Determine the [X, Y] coordinate at the center of the cell enclosing the given text.  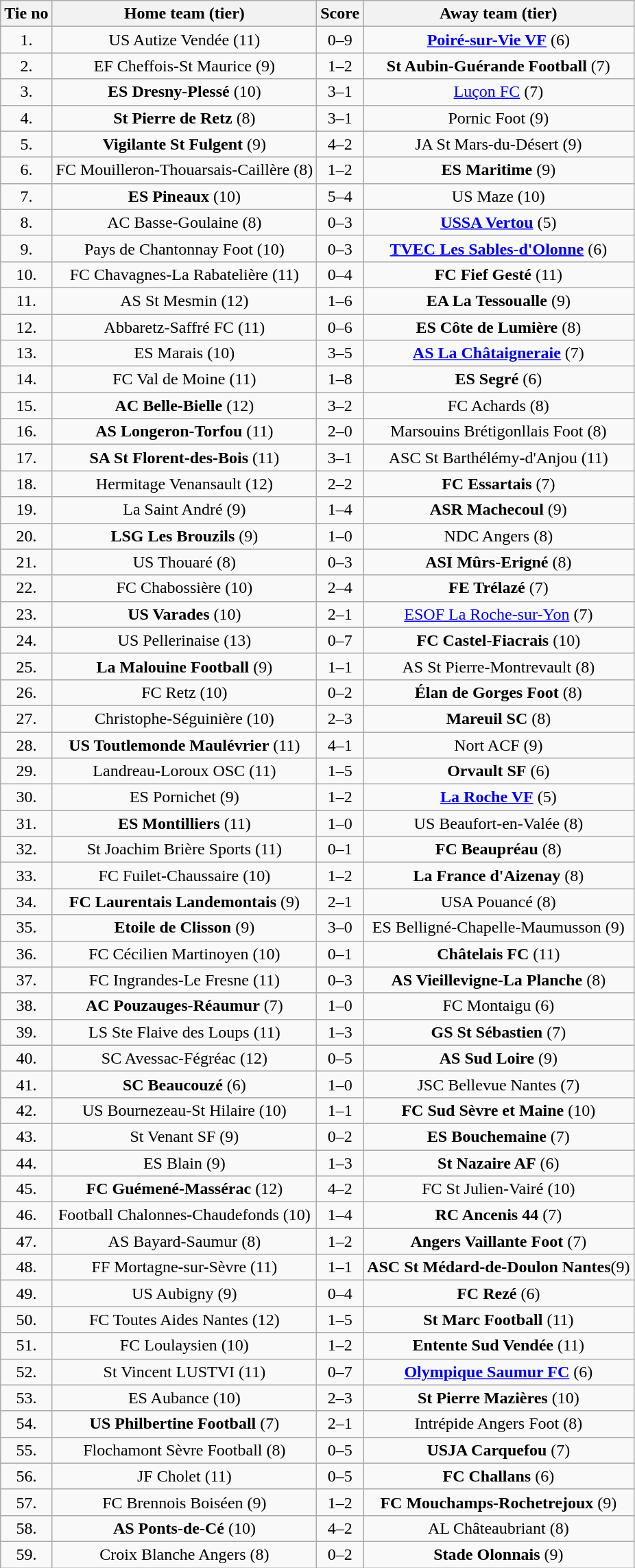
19. [26, 510]
Châtelais FC (11) [499, 954]
1–8 [340, 379]
AS Vieillevigne-La Planche (8) [499, 980]
Entente Sud Vendée (11) [499, 1346]
AL Châteaubriant (8) [499, 1528]
12. [26, 327]
Pornic Foot (9) [499, 118]
SC Beaucouzé (6) [184, 1084]
Football Chalonnes-Chaudefonds (10) [184, 1215]
3. [26, 92]
FC Montaigu (6) [499, 1006]
JSC Bellevue Nantes (7) [499, 1084]
La Roche VF (5) [499, 797]
La Saint André (9) [184, 510]
47. [26, 1241]
ES Bouchemaine (7) [499, 1136]
18. [26, 484]
AS St Pierre-Montrevault (8) [499, 666]
ES Montilliers (11) [184, 823]
GS St Sébastien (7) [499, 1032]
45. [26, 1189]
Flochamont Sèvre Football (8) [184, 1450]
2. [26, 66]
SC Avessac-Fégréac (12) [184, 1058]
St Venant SF (9) [184, 1136]
US Beaufort-en-Valée (8) [499, 823]
10. [26, 274]
48. [26, 1267]
FC Mouilleron-Thouarsais-Caillère (8) [184, 170]
FE Trélazé (7) [499, 588]
6. [26, 170]
30. [26, 797]
St Nazaire AF (6) [499, 1163]
57. [26, 1502]
56. [26, 1476]
EA La Tessoualle (9) [499, 301]
2–2 [340, 484]
23. [26, 614]
SA St Florent-des-Bois (11) [184, 458]
1. [26, 40]
RC Ancenis 44 (7) [499, 1215]
JF Cholet (11) [184, 1476]
La France d'Aizenay (8) [499, 876]
37. [26, 980]
17. [26, 458]
Olympique Saumur FC (6) [499, 1372]
FC Toutes Aides Nantes (12) [184, 1320]
33. [26, 876]
31. [26, 823]
FC Fuilet-Chaussaire (10) [184, 876]
USSA Vertou (5) [499, 222]
46. [26, 1215]
Landreau-Loroux OSC (11) [184, 771]
FC Essartais (7) [499, 484]
36. [26, 954]
ES Côte de Lumière (8) [499, 327]
ES Segré (6) [499, 379]
7. [26, 196]
Hermitage Venansault (12) [184, 484]
20. [26, 536]
ES Aubance (10) [184, 1398]
4–1 [340, 745]
AC Belle-Bielle (12) [184, 406]
34. [26, 902]
US Philbertine Football (7) [184, 1424]
40. [26, 1058]
0–6 [340, 327]
14. [26, 379]
ASC St Barthélémy-d'Anjou (11) [499, 458]
43. [26, 1136]
FC Chavagnes-La Rabatelière (11) [184, 274]
ES Blain (9) [184, 1163]
US Pellerinaise (13) [184, 640]
59. [26, 1554]
3–0 [340, 928]
FC Mouchamps-Rochetrejoux (9) [499, 1502]
21. [26, 562]
22. [26, 588]
Poiré-sur-Vie VF (6) [499, 40]
2–4 [340, 588]
0–9 [340, 40]
FC Laurentais Landemontais (9) [184, 902]
US Bournezeau-St Hilaire (10) [184, 1110]
FC Fief Gesté (11) [499, 274]
AS Sud Loire (9) [499, 1058]
8. [26, 222]
EF Cheffois-St Maurice (9) [184, 66]
49. [26, 1294]
AS Ponts-de-Cé (10) [184, 1528]
LSG Les Brouzils (9) [184, 536]
44. [26, 1163]
USA Pouancé (8) [499, 902]
FC Chabossière (10) [184, 588]
11. [26, 301]
Élan de Gorges Foot (8) [499, 692]
Intrépide Angers Foot (8) [499, 1424]
JA St Mars-du-Désert (9) [499, 144]
13. [26, 353]
FC Brennois Boiséen (9) [184, 1502]
27. [26, 718]
2–0 [340, 432]
FC Rezé (6) [499, 1294]
US Aubigny (9) [184, 1294]
FF Mortagne-sur-Sèvre (11) [184, 1267]
ASC St Médard-de-Doulon Nantes(9) [499, 1267]
Pays de Chantonnay Foot (10) [184, 248]
Vigilante St Fulgent (9) [184, 144]
Orvault SF (6) [499, 771]
ES Pineaux (10) [184, 196]
Away team (tier) [499, 14]
26. [26, 692]
AS Longeron-Torfou (11) [184, 432]
AS Bayard-Saumur (8) [184, 1241]
38. [26, 1006]
53. [26, 1398]
US Toutlemonde Maulévrier (11) [184, 745]
ES Marais (10) [184, 353]
FC Castel-Fiacrais (10) [499, 640]
Mareuil SC (8) [499, 718]
FC Achards (8) [499, 406]
FC Ingrandes-Le Fresne (11) [184, 980]
24. [26, 640]
Stade Olonnais (9) [499, 1554]
AC Basse-Goulaine (8) [184, 222]
ES Pornichet (9) [184, 797]
Croix Blanche Angers (8) [184, 1554]
50. [26, 1320]
55. [26, 1450]
AC Pouzauges-Réaumur (7) [184, 1006]
ES Dresny-Plessé (10) [184, 92]
US Varades (10) [184, 614]
ES Belligné-Chapelle-Maumusson (9) [499, 928]
LS Ste Flaive des Loups (11) [184, 1032]
St Pierre Mazières (10) [499, 1398]
35. [26, 928]
51. [26, 1346]
Christophe-Séguinière (10) [184, 718]
29. [26, 771]
28. [26, 745]
US Maze (10) [499, 196]
Tie no [26, 14]
54. [26, 1424]
US Thouaré (8) [184, 562]
3–5 [340, 353]
La Malouine Football (9) [184, 666]
4. [26, 118]
TVEC Les Sables-d'Olonne (6) [499, 248]
ESOF La Roche-sur-Yon (7) [499, 614]
15. [26, 406]
St Pierre de Retz (8) [184, 118]
52. [26, 1372]
Etoile de Clisson (9) [184, 928]
Nort ACF (9) [499, 745]
AS St Mesmin (12) [184, 301]
ES Maritime (9) [499, 170]
ASR Machecoul (9) [499, 510]
Abbaretz-Saffré FC (11) [184, 327]
41. [26, 1084]
Marsouins Brétigonllais Foot (8) [499, 432]
USJA Carquefou (7) [499, 1450]
St Vincent LUSTVI (11) [184, 1372]
32. [26, 850]
Score [340, 14]
3–2 [340, 406]
FC Sud Sèvre et Maine (10) [499, 1110]
St Aubin-Guérande Football (7) [499, 66]
FC Challans (6) [499, 1476]
25. [26, 666]
FC Cécilien Martinoyen (10) [184, 954]
FC Guémené-Massérac (12) [184, 1189]
5–4 [340, 196]
FC Val de Moine (11) [184, 379]
St Joachim Brière Sports (11) [184, 850]
AS La Châtaigneraie (7) [499, 353]
Luçon FC (7) [499, 92]
Angers Vaillante Foot (7) [499, 1241]
1–6 [340, 301]
FC St Julien-Vairé (10) [499, 1189]
ASI Mûrs-Erigné (8) [499, 562]
FC Beaupréau (8) [499, 850]
FC Loulaysien (10) [184, 1346]
NDC Angers (8) [499, 536]
St Marc Football (11) [499, 1320]
Home team (tier) [184, 14]
9. [26, 248]
5. [26, 144]
16. [26, 432]
42. [26, 1110]
58. [26, 1528]
US Autize Vendée (11) [184, 40]
39. [26, 1032]
FC Retz (10) [184, 692]
